Output the (X, Y) coordinate of the center of the cell containing the given text.  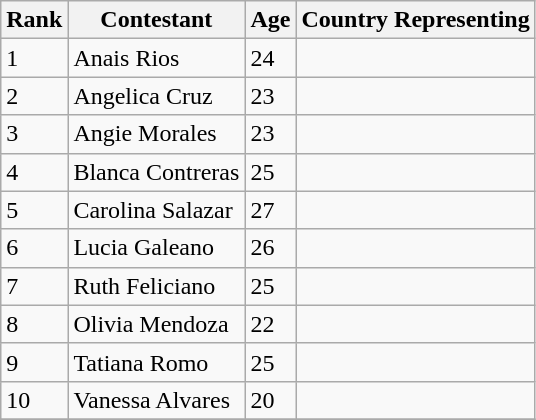
8 (34, 324)
Ruth Feliciano (156, 286)
Olivia Mendoza (156, 324)
Age (270, 20)
Lucia Galeano (156, 248)
10 (34, 400)
Angie Morales (156, 134)
7 (34, 286)
Blanca Contreras (156, 172)
Country Representing (416, 20)
20 (270, 400)
Anais Rios (156, 58)
Vanessa Alvares (156, 400)
Contestant (156, 20)
1 (34, 58)
6 (34, 248)
2 (34, 96)
Rank (34, 20)
Carolina Salazar (156, 210)
9 (34, 362)
22 (270, 324)
5 (34, 210)
Tatiana Romo (156, 362)
3 (34, 134)
4 (34, 172)
26 (270, 248)
Angelica Cruz (156, 96)
27 (270, 210)
24 (270, 58)
